Find where the given text appears and provide that cell's center as [X, Y] coordinate. 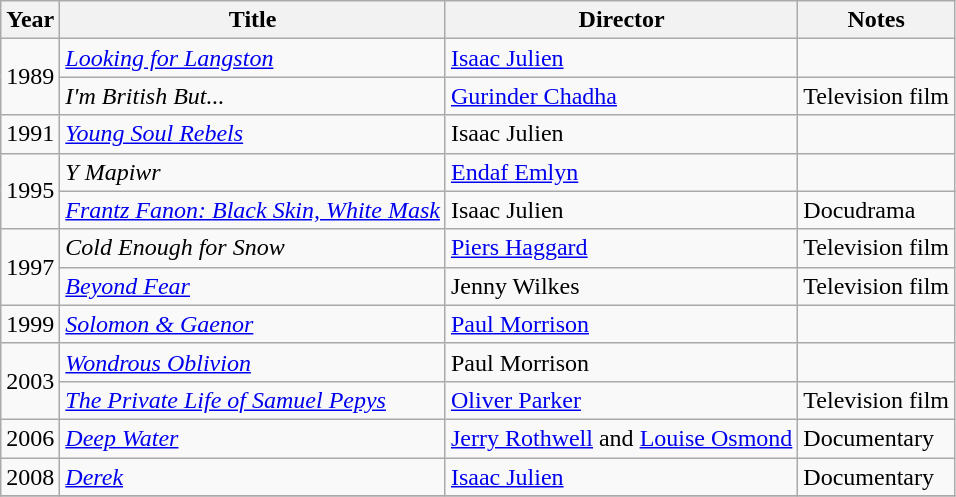
Solomon & Gaenor [253, 324]
The Private Life of Samuel Pepys [253, 400]
2003 [30, 381]
Derek [253, 477]
Year [30, 20]
Beyond Fear [253, 286]
1989 [30, 77]
Title [253, 20]
I'm British But... [253, 96]
2006 [30, 438]
Cold Enough for Snow [253, 248]
1995 [30, 191]
Looking for Langston [253, 58]
1991 [30, 134]
Jerry Rothwell and Louise Osmond [621, 438]
Jenny Wilkes [621, 286]
Docudrama [876, 210]
Oliver Parker [621, 400]
2008 [30, 477]
1997 [30, 267]
1999 [30, 324]
Gurinder Chadha [621, 96]
Piers Haggard [621, 248]
Young Soul Rebels [253, 134]
Notes [876, 20]
Deep Water [253, 438]
Frantz Fanon: Black Skin, White Mask [253, 210]
Endaf Emlyn [621, 172]
Wondrous Oblivion [253, 362]
Director [621, 20]
Y Mapiwr [253, 172]
